Determine the [X, Y] coordinate at the center of the cell enclosing the given text.  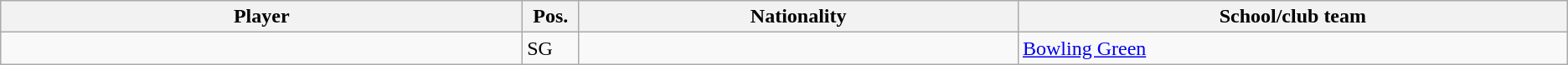
Pos. [551, 17]
Nationality [799, 17]
Player [261, 17]
SG [551, 48]
School/club team [1292, 17]
Bowling Green [1292, 48]
